Detect which cell encompasses the target text, then output its (x, y) center coordinate. 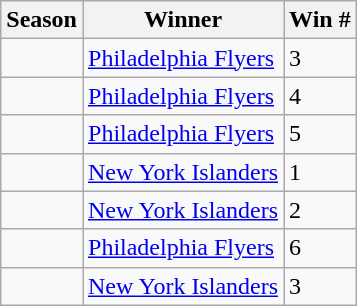
Win # (320, 20)
5 (320, 134)
Season (42, 20)
Winner (182, 20)
4 (320, 96)
1 (320, 172)
2 (320, 210)
6 (320, 248)
